Output the (X, Y) coordinate of the center of the cell containing the given text.  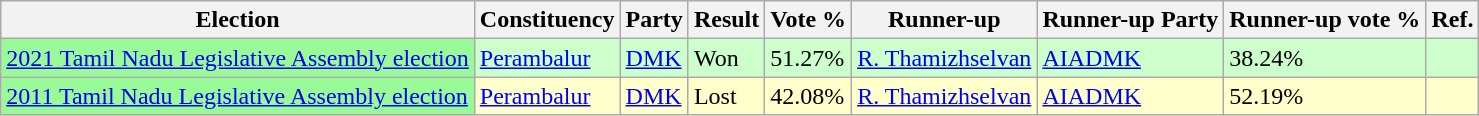
2021 Tamil Nadu Legislative Assembly election (238, 58)
Party (654, 20)
42.08% (808, 96)
38.24% (1325, 58)
51.27% (808, 58)
Result (726, 20)
Won (726, 58)
2011 Tamil Nadu Legislative Assembly election (238, 96)
Runner-up Party (1130, 20)
52.19% (1325, 96)
Vote % (808, 20)
Election (238, 20)
Lost (726, 96)
Constituency (547, 20)
Runner-up (944, 20)
Ref. (1452, 20)
Runner-up vote % (1325, 20)
